Provide the (X, Y) coordinate of the cell's center where the given text is located.  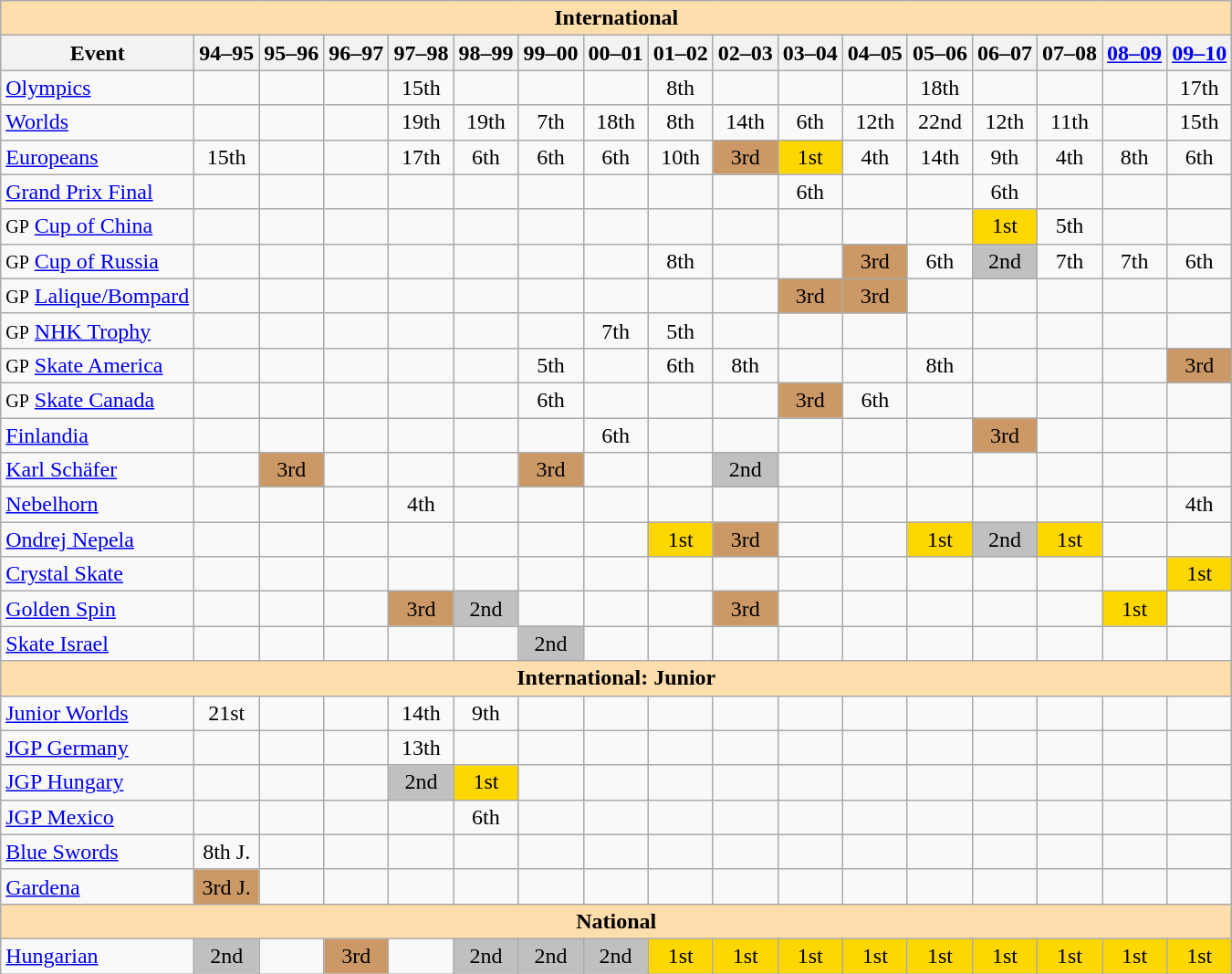
JGP Hungary (98, 782)
Gardena (98, 886)
GP Lalique/Bompard (98, 296)
JGP Mexico (98, 817)
21st (226, 713)
96–97 (356, 53)
22nd (940, 122)
Golden Spin (98, 609)
94–95 (226, 53)
Hungarian (98, 956)
10th (681, 157)
00–01 (615, 53)
3rd J. (226, 886)
Ondrej Nepela (98, 539)
05–06 (940, 53)
GP Skate America (98, 365)
Olympics (98, 88)
Worlds (98, 122)
GP Cup of Russia (98, 261)
Crystal Skate (98, 574)
06–07 (1004, 53)
03–04 (810, 53)
11th (1070, 122)
97–98 (422, 53)
International: Junior (617, 678)
02–03 (745, 53)
95–96 (292, 53)
Skate Israel (98, 644)
Blue Swords (98, 852)
Europeans (98, 157)
07–08 (1070, 53)
Nebelhorn (98, 505)
GP Cup of China (98, 226)
Grand Prix Final (98, 192)
Junior Worlds (98, 713)
13th (422, 748)
01–02 (681, 53)
National (617, 921)
08–09 (1135, 53)
04–05 (874, 53)
JGP Germany (98, 748)
99–00 (551, 53)
International (617, 18)
GP Skate Canada (98, 400)
Karl Schäfer (98, 470)
GP NHK Trophy (98, 330)
Finlandia (98, 435)
Event (98, 53)
8th J. (226, 852)
98–99 (485, 53)
09–10 (1199, 53)
